Extract the [x, y] coordinate from the center of the cell holding the provided text.  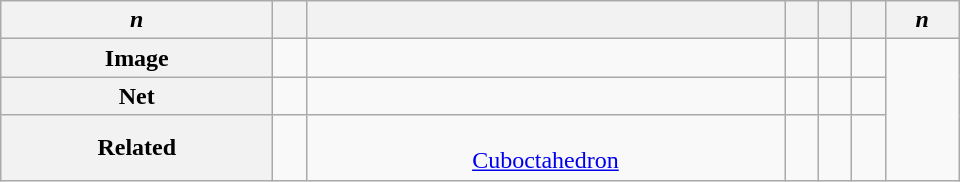
Cuboctahedron [545, 148]
Related [137, 148]
Image [137, 58]
Net [137, 96]
